Output the [x, y] coordinate of the center of the cell containing the given text.  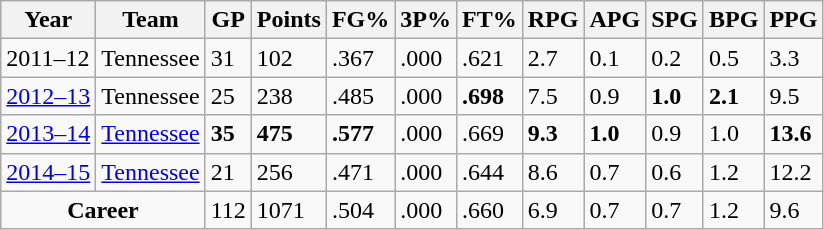
112 [228, 210]
31 [228, 58]
475 [288, 134]
Points [288, 20]
0.6 [675, 172]
21 [228, 172]
2.1 [733, 96]
FG% [360, 20]
.644 [490, 172]
35 [228, 134]
Team [150, 20]
RPG [553, 20]
.660 [490, 210]
6.9 [553, 210]
238 [288, 96]
2012–13 [48, 96]
.367 [360, 58]
SPG [675, 20]
.669 [490, 134]
13.6 [794, 134]
3.3 [794, 58]
102 [288, 58]
.621 [490, 58]
12.2 [794, 172]
.471 [360, 172]
9.3 [553, 134]
.698 [490, 96]
0.1 [615, 58]
25 [228, 96]
256 [288, 172]
BPG [733, 20]
.504 [360, 210]
APG [615, 20]
.577 [360, 134]
8.6 [553, 172]
2014–15 [48, 172]
0.5 [733, 58]
2011–12 [48, 58]
2.7 [553, 58]
.485 [360, 96]
3P% [426, 20]
FT% [490, 20]
2013–14 [48, 134]
Year [48, 20]
9.6 [794, 210]
7.5 [553, 96]
9.5 [794, 96]
PPG [794, 20]
0.2 [675, 58]
GP [228, 20]
1071 [288, 210]
Career [103, 210]
